Provide the [x, y] coordinate of the cell's center where the given text is located.  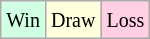
Draw [72, 20]
Win [24, 20]
Loss [126, 20]
